Return the [X, Y] coordinate for the center point of the cell that contains the specified text.  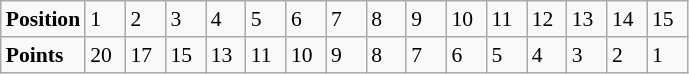
14 [627, 19]
12 [547, 19]
17 [145, 55]
Points [43, 55]
20 [105, 55]
Position [43, 19]
